Scan for the cell matching the given text and deliver its (X, Y) coordinate at center. 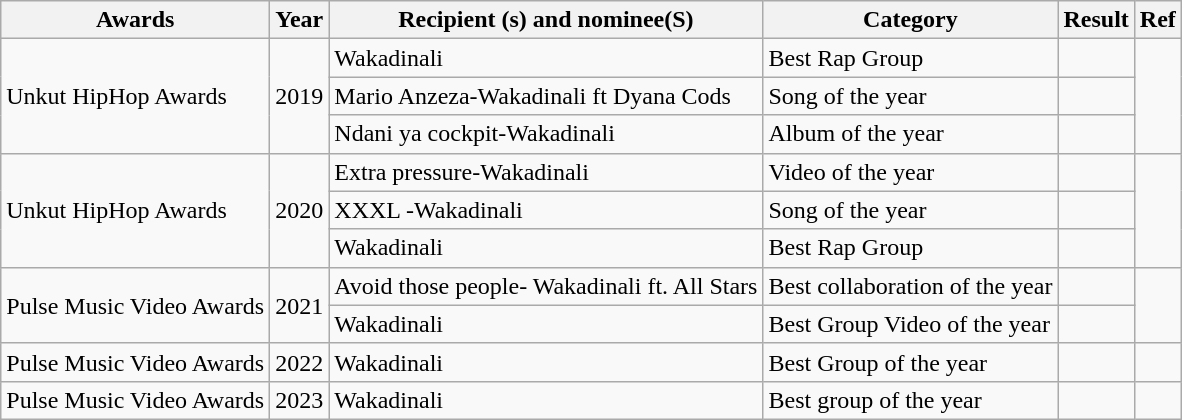
Avoid those people- Wakadinali ft. All Stars (546, 286)
Year (300, 20)
Album of the year (910, 134)
Video of the year (910, 172)
Best Group Video of the year (910, 324)
Ref (1158, 20)
Recipient (s) and nominee(S) (546, 20)
Ndani ya cockpit-Wakadinali (546, 134)
Mario Anzeza-Wakadinali ft Dyana Cods (546, 96)
Awards (136, 20)
Extra pressure-Wakadinali (546, 172)
2021 (300, 305)
2023 (300, 400)
Result (1096, 20)
XXXL -Wakadinali (546, 210)
Best collaboration of the year (910, 286)
2019 (300, 96)
Category (910, 20)
2020 (300, 210)
2022 (300, 362)
Best Group of the year (910, 362)
Best group of the year (910, 400)
